For the text-containing cell, return its midpoint in (x, y) coordinate format. 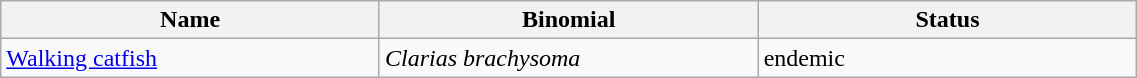
Walking catfish (190, 58)
Name (190, 20)
Binomial (568, 20)
Clarias brachysoma (568, 58)
Status (948, 20)
endemic (948, 58)
